Identify which cell holds the provided text, then report its (X, Y) central coordinate. 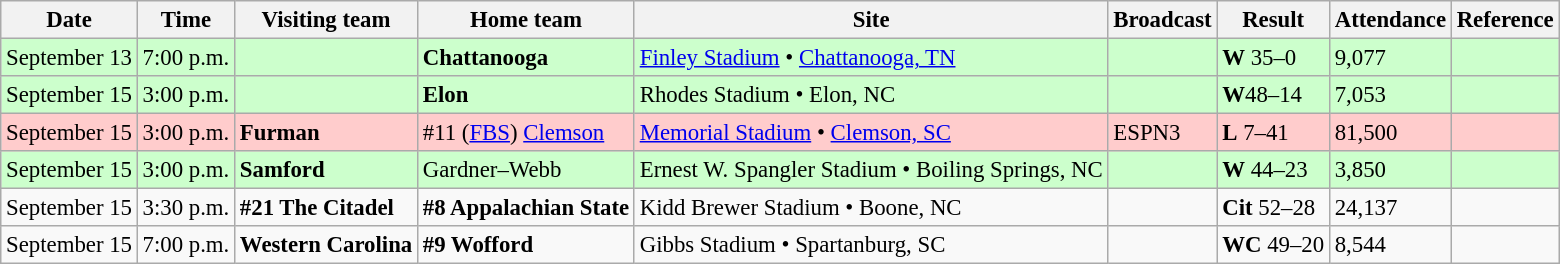
7,053 (1390, 95)
Cit 52–28 (1273, 208)
Rhodes Stadium • Elon, NC (871, 95)
Time (186, 20)
8,544 (1390, 245)
Attendance (1390, 20)
Elon (526, 95)
Memorial Stadium • Clemson, SC (871, 133)
Kidd Brewer Stadium • Boone, NC (871, 208)
Reference (1505, 20)
W48–14 (1273, 95)
#21 The Citadel (326, 208)
81,500 (1390, 133)
Home team (526, 20)
W 44–23 (1273, 170)
Chattanooga (526, 58)
Western Carolina (326, 245)
Ernest W. Spangler Stadium • Boiling Springs, NC (871, 170)
#11 (FBS) Clemson (526, 133)
#8 Appalachian State (526, 208)
Samford (326, 170)
Date (69, 20)
9,077 (1390, 58)
3,850 (1390, 170)
Visiting team (326, 20)
Gardner–Webb (526, 170)
W 35–0 (1273, 58)
ESPN3 (1162, 133)
Result (1273, 20)
#9 Wofford (526, 245)
Broadcast (1162, 20)
24,137 (1390, 208)
Gibbs Stadium • Spartanburg, SC (871, 245)
Site (871, 20)
September 13 (69, 58)
Furman (326, 133)
Finley Stadium • Chattanooga, TN (871, 58)
3:30 p.m. (186, 208)
WC 49–20 (1273, 245)
L 7–41 (1273, 133)
